From the cell containing the given text, extract its center point as [x, y] coordinate. 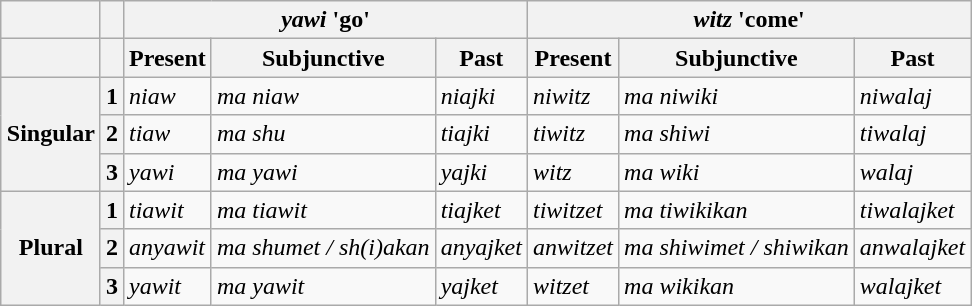
tiwalajket [912, 210]
tiwitzet [572, 210]
ma wiki [737, 172]
Singular [50, 134]
niwitz [572, 96]
yawit [167, 286]
ma yawit [323, 286]
walajket [912, 286]
anyajket [481, 248]
ma shiwimet / shiwikan [737, 248]
witz [572, 172]
ma tiwikikan [737, 210]
ma niaw [323, 96]
yawi [167, 172]
ma wikikan [737, 286]
yawi 'go' [325, 20]
ma yawi [323, 172]
tiwitz [572, 134]
niwalaj [912, 96]
tiajket [481, 210]
ma shumet / sh(i)akan [323, 248]
yajki [481, 172]
ma shiwi [737, 134]
niaw [167, 96]
anwitzet [572, 248]
ma tiawit [323, 210]
niajki [481, 96]
tiawit [167, 210]
tiajki [481, 134]
tiwalaj [912, 134]
anwalajket [912, 248]
ma niwiki [737, 96]
Plural [50, 248]
anyawit [167, 248]
witz 'come' [748, 20]
yajket [481, 286]
witzet [572, 286]
tiaw [167, 134]
walaj [912, 172]
ma shu [323, 134]
